For the text-containing cell, return its midpoint in (X, Y) coordinate format. 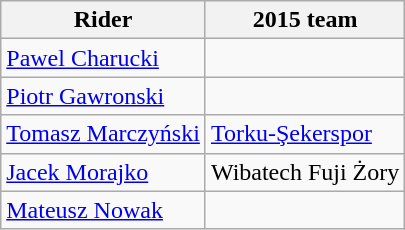
Torku-Şekerspor (304, 134)
Jacek Morajko (104, 172)
Wibatech Fuji Żory (304, 172)
2015 team (304, 20)
Mateusz Nowak (104, 210)
Rider (104, 20)
Piotr Gawronski (104, 96)
Pawel Charucki (104, 58)
Tomasz Marczyński (104, 134)
